From the cell containing the given text, extract its center point as (X, Y) coordinate. 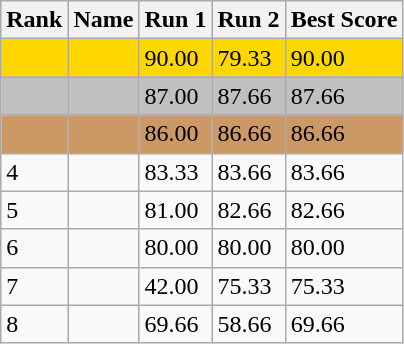
Rank (34, 20)
83.33 (176, 172)
81.00 (176, 210)
7 (34, 286)
58.66 (248, 324)
86.00 (176, 134)
42.00 (176, 286)
Run 1 (176, 20)
Best Score (344, 20)
Run 2 (248, 20)
6 (34, 248)
5 (34, 210)
8 (34, 324)
Name (104, 20)
79.33 (248, 58)
4 (34, 172)
87.00 (176, 96)
